Scan for the cell matching the given text and deliver its (x, y) coordinate at center. 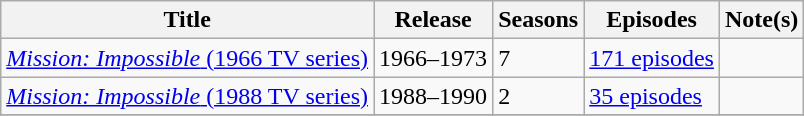
Mission: Impossible (1966 TV series) (188, 58)
2 (538, 96)
Episodes (652, 20)
Release (434, 20)
171 episodes (652, 58)
Note(s) (761, 20)
Title (188, 20)
35 episodes (652, 96)
Seasons (538, 20)
1966–1973 (434, 58)
1988–1990 (434, 96)
Mission: Impossible (1988 TV series) (188, 96)
7 (538, 58)
